Return the [x, y] coordinate for the center point of the cell that contains the specified text.  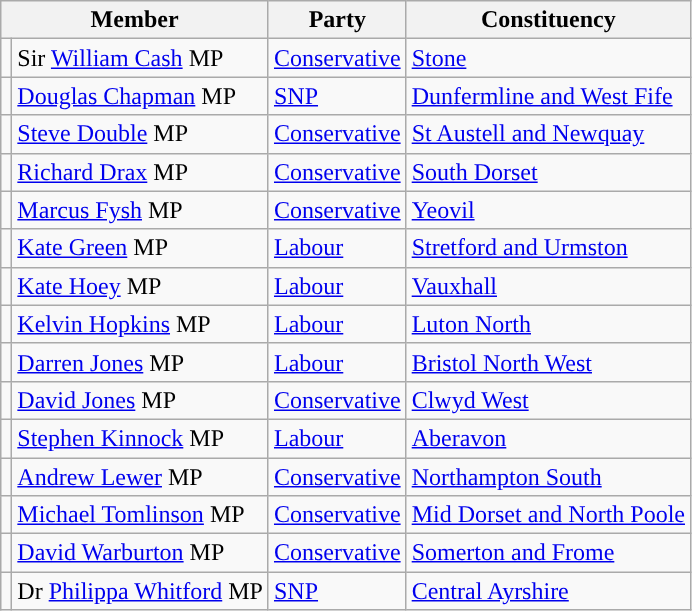
Michael Tomlinson MP [140, 515]
Central Ayrshire [548, 591]
Steve Double MP [140, 134]
Douglas Chapman MP [140, 96]
Sir William Cash MP [140, 58]
Richard Drax MP [140, 172]
Bristol North West [548, 362]
Kate Green MP [140, 248]
South Dorset [548, 172]
Party [337, 20]
Aberavon [548, 438]
Dunfermline and West Fife [548, 96]
Luton North [548, 324]
St Austell and Newquay [548, 134]
Stretford and Urmston [548, 248]
Kate Hoey MP [140, 286]
Kelvin Hopkins MP [140, 324]
Darren Jones MP [140, 362]
Dr Philippa Whitford MP [140, 591]
David Jones MP [140, 400]
Member [135, 20]
Andrew Lewer MP [140, 477]
Vauxhall [548, 286]
Stephen Kinnock MP [140, 438]
Marcus Fysh MP [140, 210]
Northampton South [548, 477]
Constituency [548, 20]
David Warburton MP [140, 553]
Clwyd West [548, 400]
Yeovil [548, 210]
Somerton and Frome [548, 553]
Stone [548, 58]
Mid Dorset and North Poole [548, 515]
